From the cell containing the given text, extract its center point as (X, Y) coordinate. 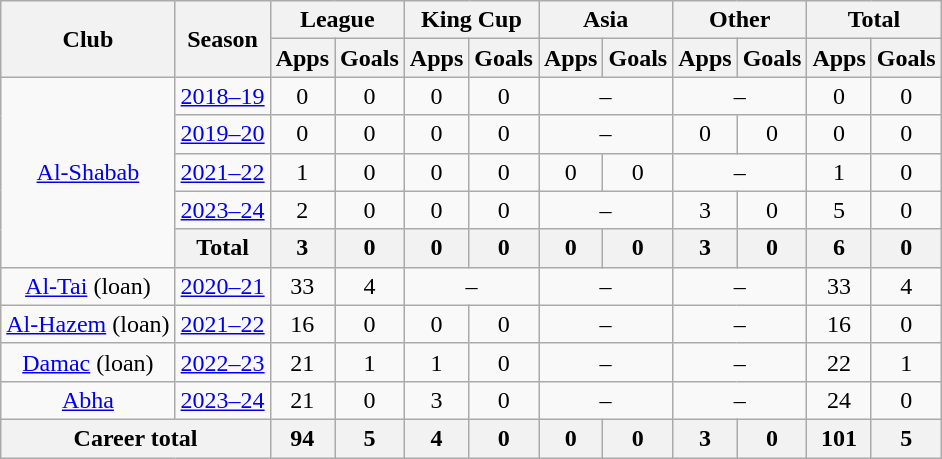
Asia (605, 20)
2018–19 (222, 96)
Season (222, 39)
2020–21 (222, 286)
2019–20 (222, 134)
Career total (136, 438)
King Cup (471, 20)
101 (839, 438)
Damac (loan) (88, 362)
Other (740, 20)
24 (839, 400)
2 (302, 210)
Al-Tai (loan) (88, 286)
22 (839, 362)
Al-Hazem (loan) (88, 324)
6 (839, 248)
Club (88, 39)
League (337, 20)
Al-Shabab (88, 172)
Abha (88, 400)
2022–23 (222, 362)
94 (302, 438)
